Provide the (x, y) coordinate of the cell's center where the given text is located.  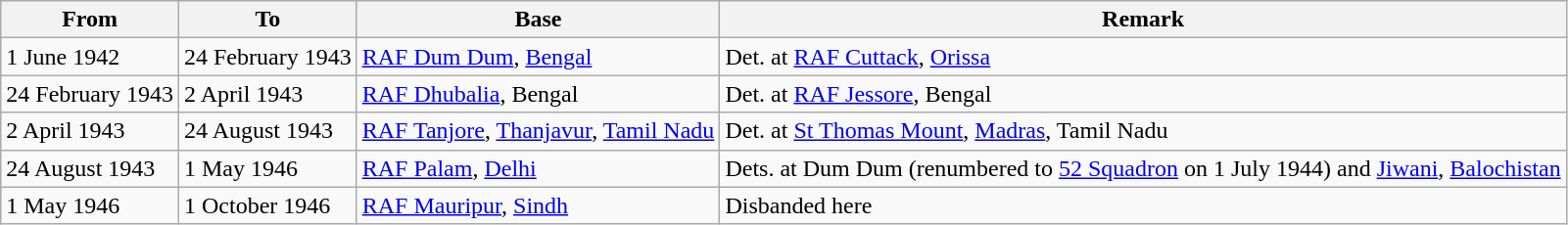
Remark (1143, 20)
Base (539, 20)
RAF Mauripur, Sindh (539, 205)
Disbanded here (1143, 205)
RAF Tanjore, Thanjavur, Tamil Nadu (539, 131)
Det. at St Thomas Mount, Madras, Tamil Nadu (1143, 131)
Det. at RAF Jessore, Bengal (1143, 94)
Det. at RAF Cuttack, Orissa (1143, 57)
To (267, 20)
1 June 1942 (90, 57)
RAF Palam, Delhi (539, 168)
RAF Dhubalia, Bengal (539, 94)
1 October 1946 (267, 205)
Dets. at Dum Dum (renumbered to 52 Squadron on 1 July 1944) and Jiwani, Balochistan (1143, 168)
From (90, 20)
RAF Dum Dum, Bengal (539, 57)
